Pinpoint the cell where the given text exists, returning its (X, Y) midpoint coordinate. 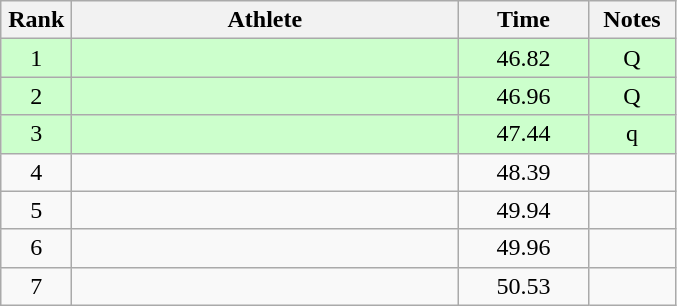
7 (36, 286)
49.94 (524, 210)
47.44 (524, 134)
Time (524, 20)
50.53 (524, 286)
Athlete (265, 20)
48.39 (524, 172)
6 (36, 248)
2 (36, 96)
Notes (632, 20)
3 (36, 134)
46.82 (524, 58)
5 (36, 210)
4 (36, 172)
Rank (36, 20)
49.96 (524, 248)
q (632, 134)
46.96 (524, 96)
1 (36, 58)
